Detect which cell encompasses the target text, then output its (x, y) center coordinate. 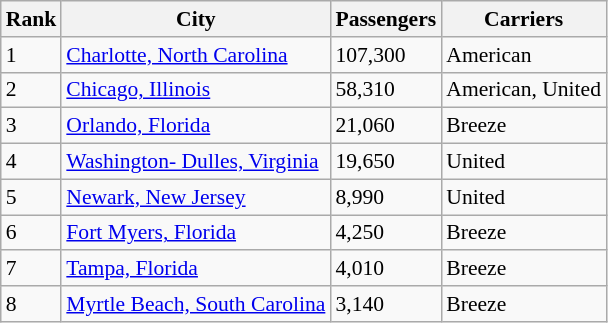
Washington- Dulles, Virginia (196, 162)
Orlando, Florida (196, 126)
Charlotte, North Carolina (196, 55)
Chicago, Illinois (196, 90)
6 (32, 233)
4 (32, 162)
3,140 (386, 304)
2 (32, 90)
5 (32, 197)
Carriers (524, 19)
4,010 (386, 269)
8 (32, 304)
Passengers (386, 19)
Fort Myers, Florida (196, 233)
Newark, New Jersey (196, 197)
19,650 (386, 162)
4,250 (386, 233)
8,990 (386, 197)
1 (32, 55)
21,060 (386, 126)
Myrtle Beach, South Carolina (196, 304)
American (524, 55)
107,300 (386, 55)
3 (32, 126)
Tampa, Florida (196, 269)
58,310 (386, 90)
7 (32, 269)
Rank (32, 19)
City (196, 19)
American, United (524, 90)
